Output the (X, Y) coordinate of the center of the cell containing the given text.  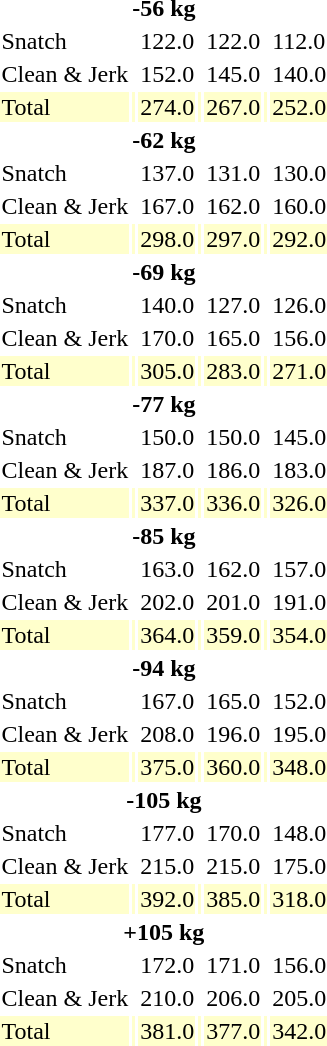
140.0 (168, 305)
210.0 (168, 998)
377.0 (234, 1031)
336.0 (234, 503)
131.0 (234, 173)
297.0 (234, 239)
359.0 (234, 635)
360.0 (234, 767)
337.0 (168, 503)
283.0 (234, 371)
137.0 (168, 173)
206.0 (234, 998)
364.0 (168, 635)
298.0 (168, 239)
196.0 (234, 734)
305.0 (168, 371)
152.0 (168, 74)
172.0 (168, 965)
267.0 (234, 107)
385.0 (234, 899)
201.0 (234, 602)
186.0 (234, 470)
171.0 (234, 965)
163.0 (168, 569)
392.0 (168, 899)
187.0 (168, 470)
127.0 (234, 305)
274.0 (168, 107)
145.0 (234, 74)
208.0 (168, 734)
202.0 (168, 602)
381.0 (168, 1031)
177.0 (168, 833)
375.0 (168, 767)
